From the cell containing the given text, extract its center point as (x, y) coordinate. 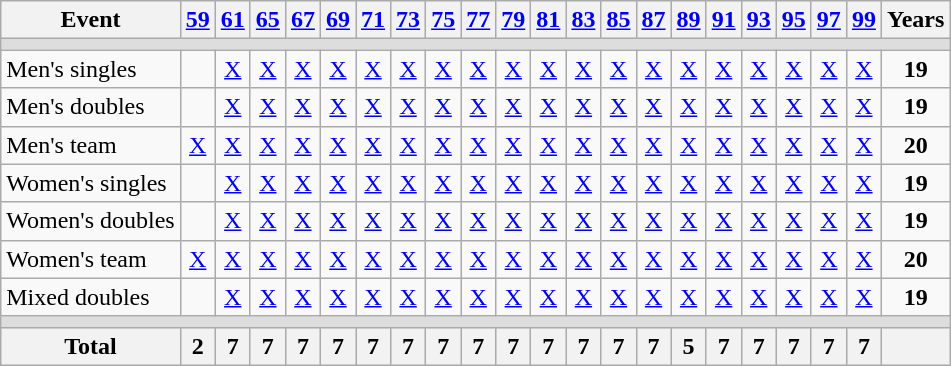
95 (794, 20)
Women's doubles (90, 221)
89 (688, 20)
85 (618, 20)
73 (408, 20)
71 (374, 20)
83 (584, 20)
69 (338, 20)
Mixed doubles (90, 297)
Women's singles (90, 183)
Men's doubles (90, 107)
2 (198, 346)
65 (268, 20)
Women's team (90, 259)
77 (478, 20)
Event (90, 20)
61 (232, 20)
5 (688, 346)
75 (444, 20)
81 (548, 20)
79 (514, 20)
87 (654, 20)
91 (724, 20)
59 (198, 20)
Men's team (90, 145)
Total (90, 346)
97 (828, 20)
99 (864, 20)
Men's singles (90, 69)
67 (302, 20)
Years (915, 20)
93 (758, 20)
